Pinpoint the cell where the given text exists, returning its (x, y) midpoint coordinate. 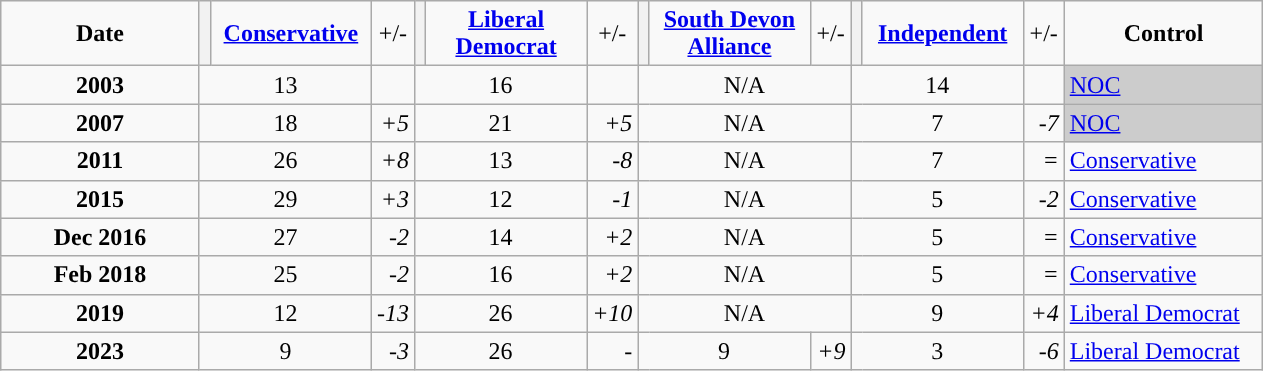
-1 (612, 199)
2019 (100, 313)
25 (285, 275)
-3 (392, 351)
-7 (1044, 123)
+9 (830, 351)
2023 (100, 351)
29 (285, 199)
+8 (392, 161)
2011 (100, 161)
-8 (612, 161)
2003 (100, 85)
+4 (1044, 313)
3 (937, 351)
Date (100, 34)
-13 (392, 313)
2015 (100, 199)
-6 (1044, 351)
2007 (100, 123)
- (612, 351)
South Devon Alliance (730, 34)
27 (285, 237)
Feb 2018 (100, 275)
+10 (612, 313)
Dec 2016 (100, 237)
+3 (392, 199)
Control (1164, 34)
21 (500, 123)
Independent (942, 34)
18 (285, 123)
